For the text-containing cell, return its midpoint in [X, Y] coordinate format. 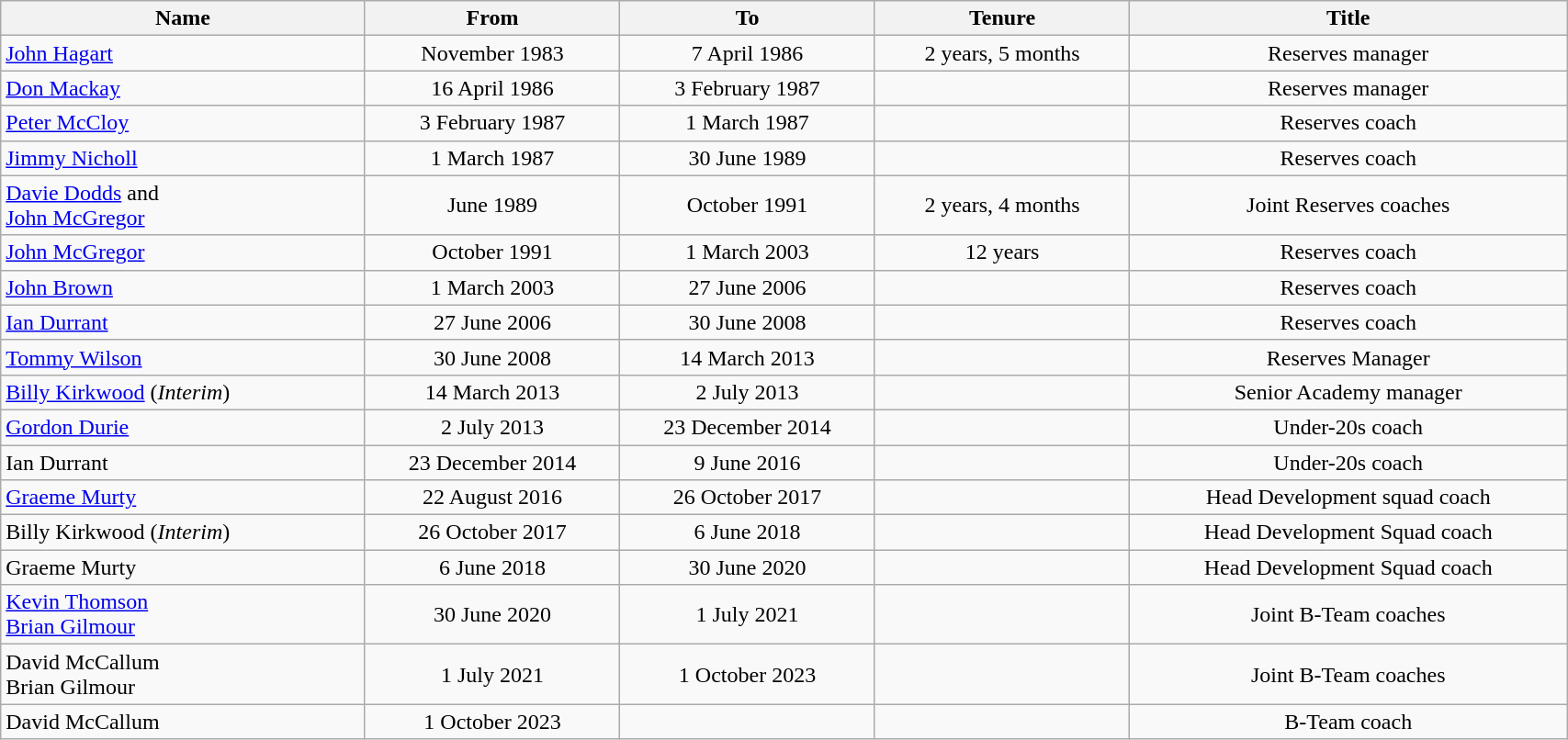
22 August 2016 [492, 498]
Head Development squad coach [1348, 498]
November 1983 [492, 53]
Title [1348, 18]
9 June 2016 [748, 462]
Gordon Durie [183, 427]
Kevin Thomson Brian Gilmour [183, 615]
From [492, 18]
Name [183, 18]
Joint Reserves coaches [1348, 206]
16 April 1986 [492, 88]
Don Mackay [183, 88]
Tommy Wilson [183, 357]
Senior Academy manager [1348, 392]
June 1989 [492, 206]
Reserves Manager [1348, 357]
John Brown [183, 287]
John McGregor [183, 252]
Jimmy Nicholl [183, 158]
B-Team coach [1348, 722]
David McCallum [183, 722]
30 June 1989 [748, 158]
David McCallum Brian Gilmour [183, 674]
Tenure [1002, 18]
12 years [1002, 252]
Peter McCloy [183, 123]
7 April 1986 [748, 53]
2 years, 5 months [1002, 53]
To [748, 18]
John Hagart [183, 53]
Davie Dodds and John McGregor [183, 206]
2 years, 4 months [1002, 206]
